Scan for the cell matching the given text and deliver its [X, Y] coordinate at center. 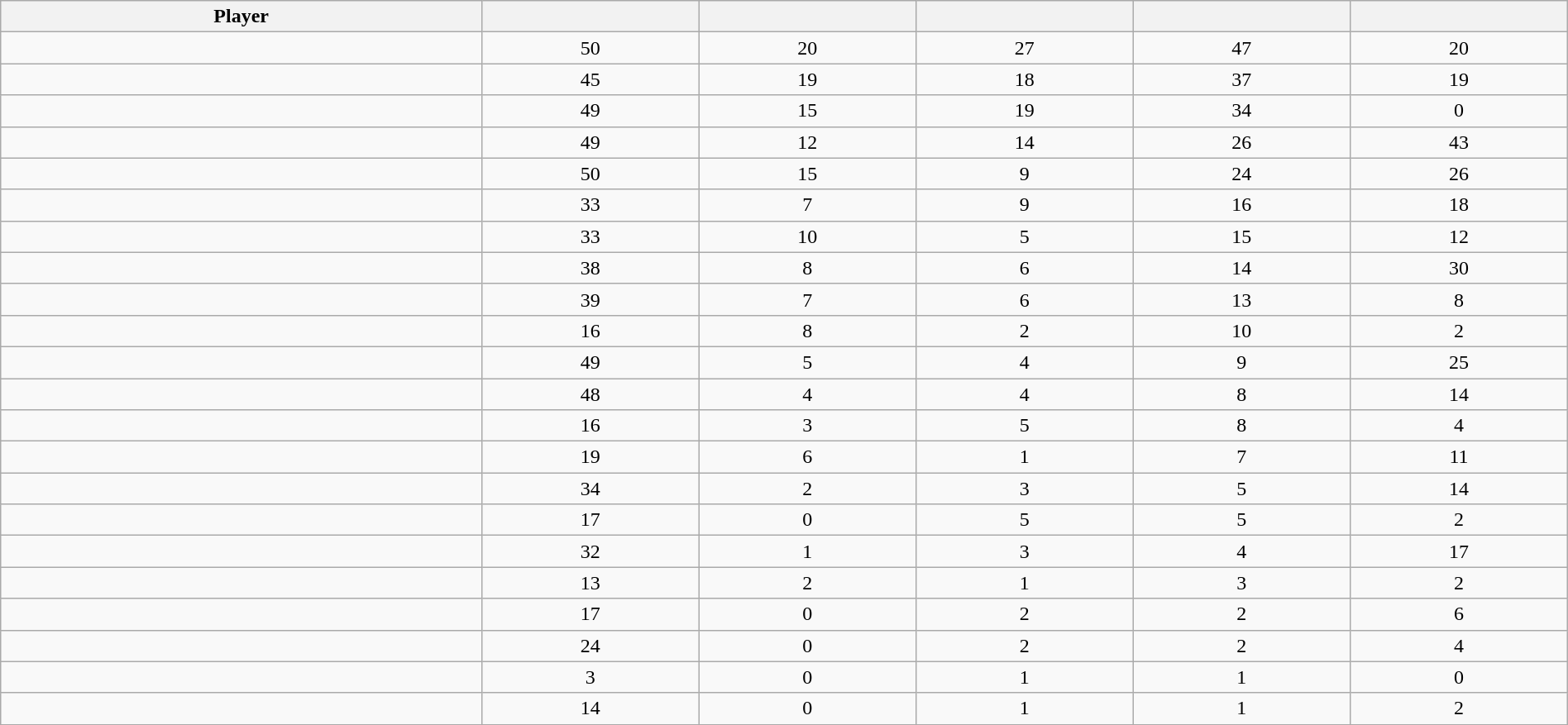
37 [1242, 79]
47 [1242, 48]
27 [1025, 48]
38 [590, 268]
45 [590, 79]
11 [1459, 457]
Player [241, 17]
43 [1459, 142]
48 [590, 394]
32 [590, 551]
25 [1459, 362]
39 [590, 299]
30 [1459, 268]
